Output the [X, Y] coordinate of the center of the cell containing the given text.  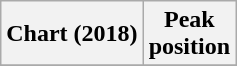
Chart (2018) [72, 34]
Peakposition [189, 34]
